Output the [X, Y] coordinate of the center of the cell containing the given text.  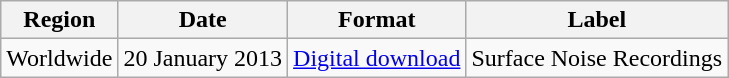
Region [60, 20]
Date [203, 20]
Label [597, 20]
20 January 2013 [203, 58]
Format [377, 20]
Surface Noise Recordings [597, 58]
Worldwide [60, 58]
Digital download [377, 58]
